Output the [X, Y] coordinate of the center of the cell containing the given text.  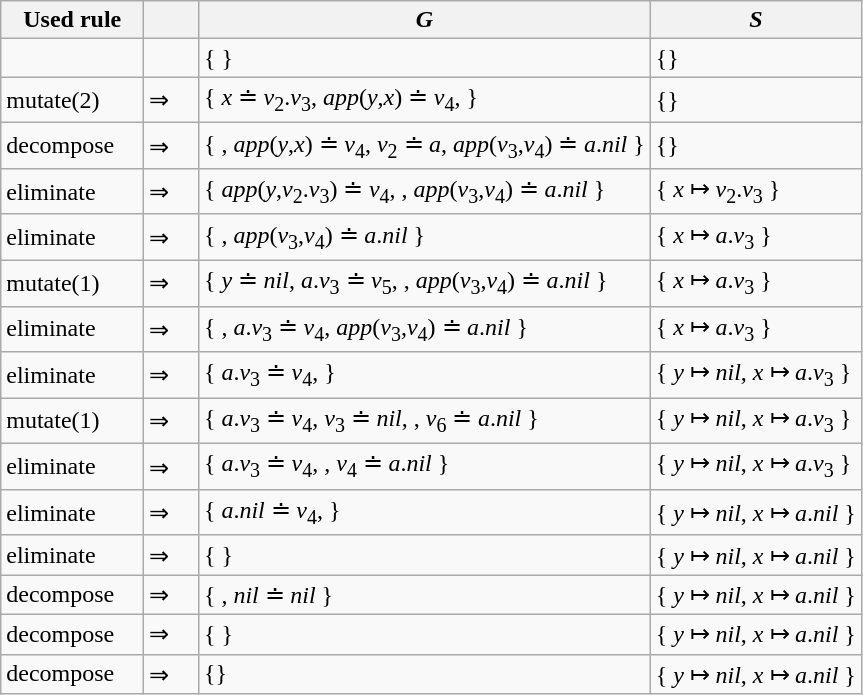
{ a.v3 ≐ v4, , v4 ≐ a.nil } [424, 467]
Used rule [72, 20]
{ x ≐ v2.v3, app(y,x) ≐ v4, } [424, 100]
{ , nil ≐ nil } [424, 595]
mutate(2) [72, 100]
{ , app(v3,v4) ≐ a.nil } [424, 237]
{ , a.v3 ≐ v4, app(v3,v4) ≐ a.nil } [424, 329]
{ app(y,v2.v3) ≐ v4, , app(v3,v4) ≐ a.nil } [424, 192]
{ , app(y,x) ≐ v4, v2 ≐ a, app(v3,v4) ≐ a.nil } [424, 146]
{ y ≐ nil, a.v3 ≐ v5, , app(v3,v4) ≐ a.nil } [424, 283]
S [756, 20]
{ a.nil ≐ v4, } [424, 512]
{ a.v3 ≐ v4, v3 ≐ nil, , v6 ≐ a.nil } [424, 421]
{ a.v3 ≐ v4, } [424, 375]
G [424, 20]
{ x ↦ v2.v3 } [756, 192]
